Return the [x, y] coordinate for the center point of the cell that contains the specified text.  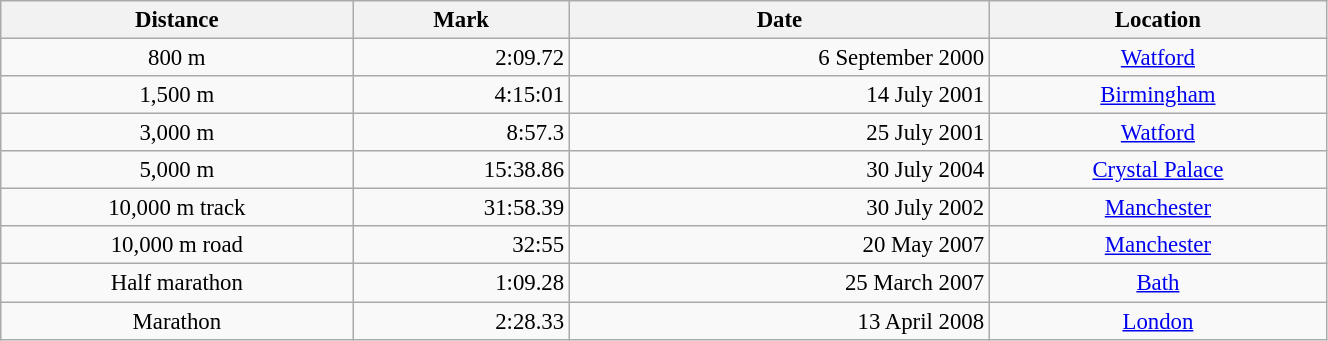
5,000 m [177, 170]
20 May 2007 [779, 245]
3,000 m [177, 133]
30 July 2004 [779, 170]
30 July 2002 [779, 208]
13 April 2008 [779, 321]
25 March 2007 [779, 283]
2:28.33 [462, 321]
Distance [177, 20]
Location [1158, 20]
Date [779, 20]
2:09.72 [462, 58]
14 July 2001 [779, 95]
Bath [1158, 283]
1:09.28 [462, 283]
25 July 2001 [779, 133]
1,500 m [177, 95]
London [1158, 321]
10,000 m road [177, 245]
Half marathon [177, 283]
32:55 [462, 245]
31:58.39 [462, 208]
Birmingham [1158, 95]
6 September 2000 [779, 58]
Marathon [177, 321]
4:15:01 [462, 95]
800 m [177, 58]
Mark [462, 20]
15:38.86 [462, 170]
10,000 m track [177, 208]
Crystal Palace [1158, 170]
8:57.3 [462, 133]
